From the cell containing the given text, extract its center point as [X, Y] coordinate. 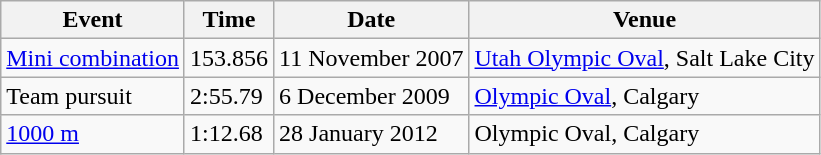
6 December 2009 [372, 96]
Event [93, 20]
2:55.79 [228, 96]
1:12.68 [228, 134]
28 January 2012 [372, 134]
11 November 2007 [372, 58]
Mini combination [93, 58]
Date [372, 20]
Utah Olympic Oval, Salt Lake City [644, 58]
Time [228, 20]
1000 m [93, 134]
Venue [644, 20]
Team pursuit [93, 96]
153.856 [228, 58]
